Locate the cell with the specified text and output its (x, y) center coordinate. 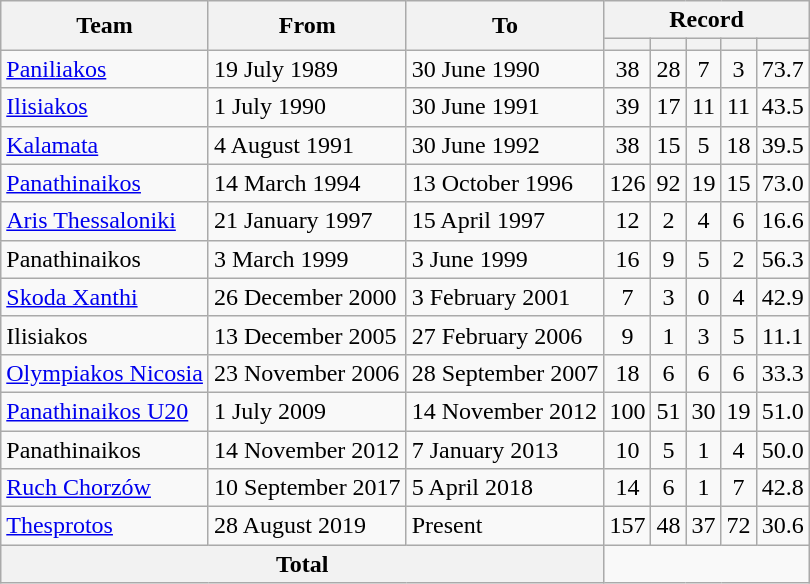
30 June 1990 (505, 69)
5 April 2018 (505, 488)
100 (628, 411)
42.9 (782, 297)
30.6 (782, 526)
0 (704, 297)
30 June 1991 (505, 107)
126 (628, 183)
51 (668, 411)
3 June 1999 (505, 259)
42.8 (782, 488)
30 (704, 411)
30 June 1992 (505, 145)
14 March 1994 (307, 183)
11.1 (782, 335)
3 March 1999 (307, 259)
Skoda Xanthi (105, 297)
16 (628, 259)
14 (628, 488)
Ruch Chorzów (105, 488)
157 (628, 526)
To (505, 26)
10 (628, 449)
73.7 (782, 69)
Record (706, 20)
Paniliakos (105, 69)
28 September 2007 (505, 373)
Aris Thessaloniki (105, 221)
3 February 2001 (505, 297)
73.0 (782, 183)
21 January 1997 (307, 221)
12 (628, 221)
27 February 2006 (505, 335)
Thesprotos (105, 526)
26 December 2000 (307, 297)
Team (105, 26)
28 August 2019 (307, 526)
56.3 (782, 259)
4 August 1991 (307, 145)
Panathinaikos U20 (105, 411)
72 (738, 526)
23 November 2006 (307, 373)
Olympiakos Nicosia (105, 373)
16.6 (782, 221)
1 July 1990 (307, 107)
17 (668, 107)
39.5 (782, 145)
48 (668, 526)
15 April 1997 (505, 221)
43.5 (782, 107)
1 July 2009 (307, 411)
Total (302, 564)
From (307, 26)
Present (505, 526)
28 (668, 69)
92 (668, 183)
13 October 1996 (505, 183)
39 (628, 107)
Kalamata (105, 145)
13 December 2005 (307, 335)
10 September 2017 (307, 488)
33.3 (782, 373)
51.0 (782, 411)
50.0 (782, 449)
19 July 1989 (307, 69)
7 January 2013 (505, 449)
37 (704, 526)
